Locate the cell with the specified text and output its (x, y) center coordinate. 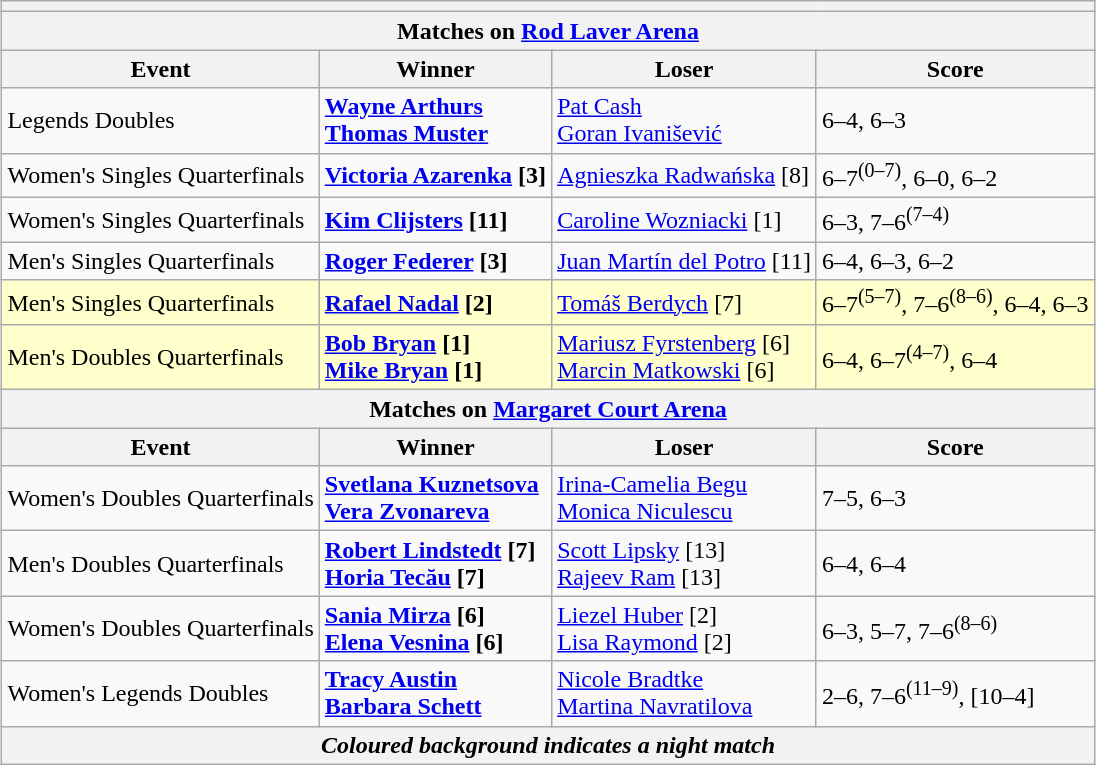
Nicole Bradtke Martina Navratilova (684, 694)
Liezel Huber [2] Lisa Raymond [2] (684, 628)
Roger Federer [3] (435, 261)
Tracy Austin Barbara Schett (435, 694)
6–4, 6–4 (955, 564)
Agnieszka Radwańska [8] (684, 176)
6–7(0–7), 6–0, 6–2 (955, 176)
7–5, 6–3 (955, 498)
Mariusz Fyrstenberg [6] Marcin Matkowski [6] (684, 358)
6–7(5–7), 7–6(8–6), 6–4, 6–3 (955, 302)
Bob Bryan [1] Mike Bryan [1] (435, 358)
Wayne Arthurs Thomas Muster (435, 120)
Rafael Nadal [2] (435, 302)
Women's Legends Doubles (160, 694)
Juan Martín del Potro [11] (684, 261)
Legends Doubles (160, 120)
Pat Cash Goran Ivanišević (684, 120)
Sania Mirza [6] Elena Vesnina [6] (435, 628)
6–4, 6–3, 6–2 (955, 261)
Svetlana Kuznetsova Vera Zvonareva (435, 498)
Matches on Margaret Court Arena (548, 409)
6–3, 7–6(7–4) (955, 220)
6–4, 6–3 (955, 120)
Caroline Wozniacki [1] (684, 220)
Kim Clijsters [11] (435, 220)
Tomáš Berdych [7] (684, 302)
2–6, 7–6(11–9), [10–4] (955, 694)
Coloured background indicates a night match (548, 745)
Robert Lindstedt [7] Horia Tecău [7] (435, 564)
6–4, 6–7(4–7), 6–4 (955, 358)
Irina-Camelia Begu Monica Niculescu (684, 498)
6–3, 5–7, 7–6(8–6) (955, 628)
Victoria Azarenka [3] (435, 176)
Matches on Rod Laver Arena (548, 31)
Scott Lipsky [13] Rajeev Ram [13] (684, 564)
